Extract the (x, y) coordinate from the center of the cell holding the provided text.  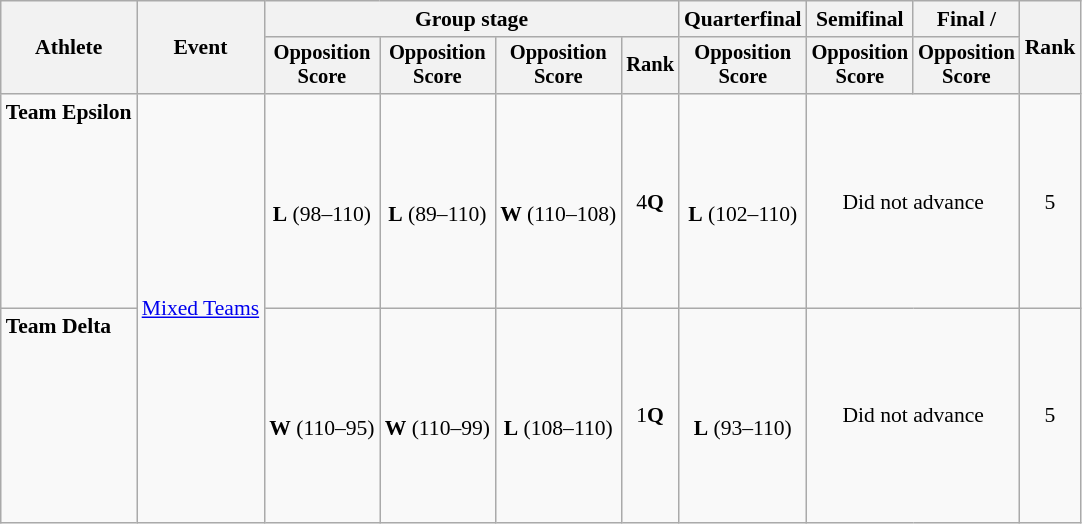
L (108–110) (558, 416)
Final / (966, 19)
W (110–95) (322, 416)
Group stage (472, 19)
Event (201, 48)
Quarterfinal (743, 19)
Team Delta (69, 416)
1Q (650, 416)
Team Epsilon (69, 201)
L (102–110) (743, 201)
L (98–110) (322, 201)
Mixed Teams (201, 308)
W (110–108) (558, 201)
Semifinal (860, 19)
Athlete (69, 48)
4Q (650, 201)
L (89–110) (438, 201)
W (110–99) (438, 416)
L (93–110) (743, 416)
